Capture the cell that displays the provided text and extract its (X, Y) central coordinate. 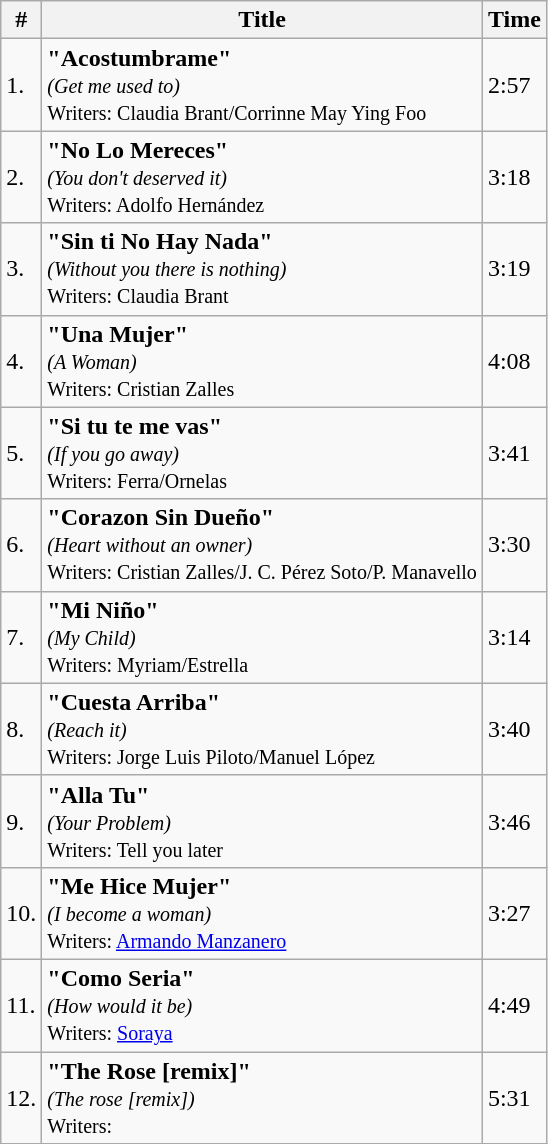
# (22, 20)
11. (22, 1005)
12. (22, 1098)
3:19 (514, 269)
"Alla Tu"(Your Problem) Writers: Tell you later (262, 821)
2. (22, 177)
"Acostumbrame" (Get me used to) Writers: Claudia Brant/Corrinne May Ying Foo (262, 85)
9. (22, 821)
"Sin ti No Hay Nada"(Without you there is nothing) Writers: Claudia Brant (262, 269)
"Me Hice Mujer" (I become a woman) Writers: Armando Manzanero (262, 913)
Time (514, 20)
2:57 (514, 85)
4:08 (514, 361)
3:46 (514, 821)
"The Rose [remix]" (The rose [remix]) Writers: (262, 1098)
7. (22, 637)
5. (22, 453)
3. (22, 269)
"Mi Niño"(My Child) Writers: Myriam/Estrella (262, 637)
"Si tu te me vas"(If you go away) Writers: Ferra/Ornelas (262, 453)
8. (22, 729)
1. (22, 85)
"No Lo Mereces"(You don't deserved it) Writers: Adolfo Hernández (262, 177)
4:49 (514, 1005)
"Corazon Sin Dueño"(Heart without an owner) Writers: Cristian Zalles/J. C. Pérez Soto/P. Manavello (262, 545)
3:30 (514, 545)
10. (22, 913)
Title (262, 20)
3:14 (514, 637)
4. (22, 361)
3:18 (514, 177)
3:41 (514, 453)
3:40 (514, 729)
"Como Seria" (How would it be) Writers: Soraya (262, 1005)
3:27 (514, 913)
6. (22, 545)
5:31 (514, 1098)
"Una Mujer"(A Woman) Writers: Cristian Zalles (262, 361)
"Cuesta Arriba"(Reach it) Writers: Jorge Luis Piloto/Manuel López (262, 729)
